Scan for the cell matching the given text and deliver its [x, y] coordinate at center. 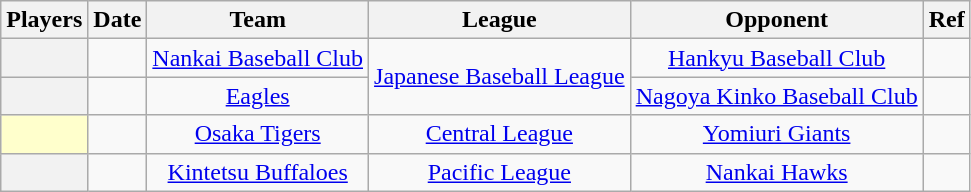
Central League [500, 134]
Eagles [258, 96]
Japanese Baseball League [500, 77]
Pacific League [500, 172]
Hankyu Baseball Club [776, 58]
Nankai Baseball Club [258, 58]
Opponent [776, 20]
Team [258, 20]
Ref [946, 20]
Nankai Hawks [776, 172]
Date [118, 20]
Yomiuri Giants [776, 134]
Nagoya Kinko Baseball Club [776, 96]
Osaka Tigers [258, 134]
League [500, 20]
Kintetsu Buffaloes [258, 172]
Players [44, 20]
